Output the [X, Y] coordinate of the center of the cell containing the given text.  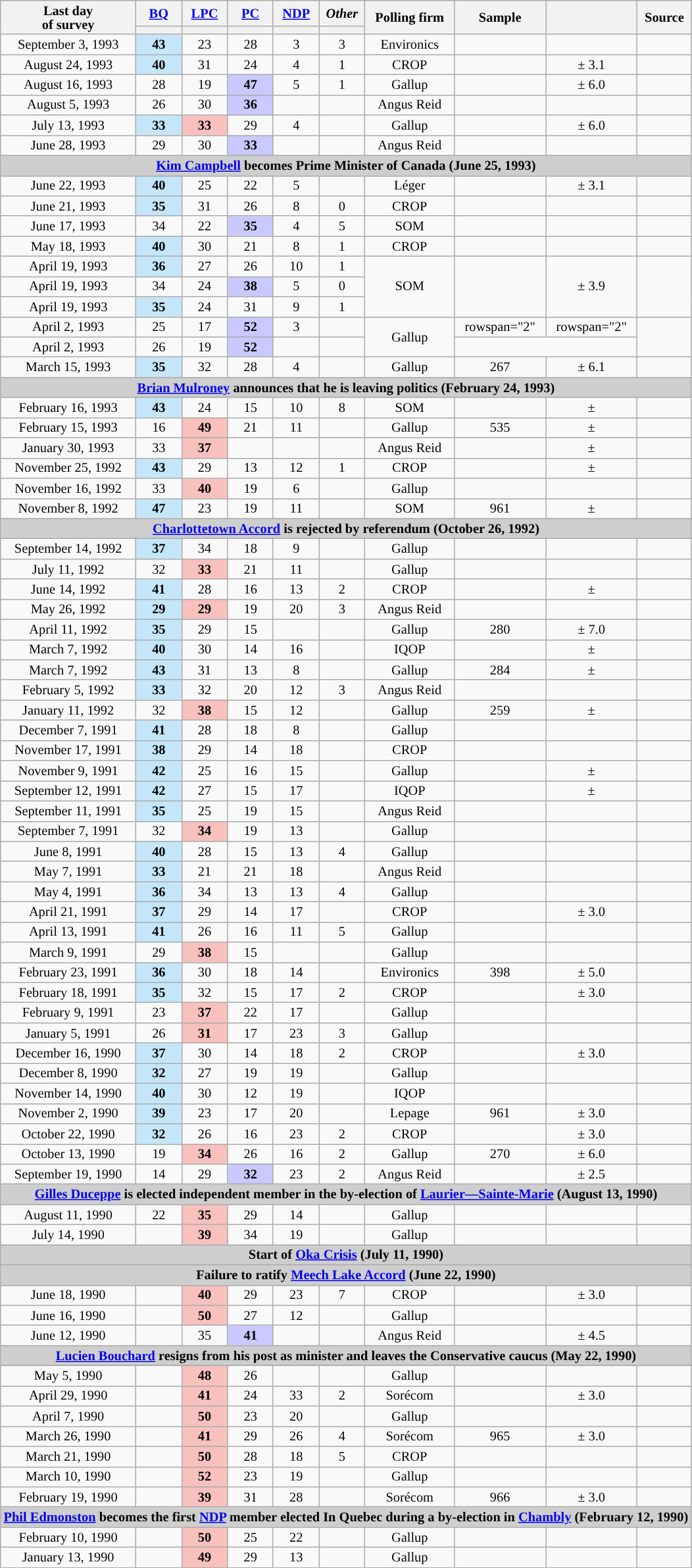
February 15, 1993 [68, 428]
284 [500, 670]
September 3, 1993 [68, 45]
July 14, 1990 [68, 1234]
March 21, 1990 [68, 1457]
March 26, 1990 [68, 1436]
April 7, 1990 [68, 1416]
December 7, 1991 [68, 730]
July 13, 1993 [68, 125]
February 9, 1991 [68, 1013]
June 21, 1993 [68, 205]
965 [500, 1436]
Source [664, 17]
April 21, 1991 [68, 912]
June 28, 1993 [68, 145]
Other [342, 13]
November 25, 1992 [68, 468]
Charlottetown Accord is rejected by referendum (October 26, 1992) [346, 529]
BQ [159, 13]
259 [500, 711]
August 16, 1993 [68, 84]
± 5.0 [592, 973]
48 [205, 1375]
Failure to ratify Meech Lake Accord (June 22, 1990) [346, 1275]
December 8, 1990 [68, 1073]
LPC [205, 13]
Gilles Duceppe is elected independent member in the by-election of Laurier—Sainte-Marie (August 13, 1990) [346, 1194]
April 13, 1991 [68, 932]
June 18, 1990 [68, 1295]
Brian Mulroney announces that he is leaving politics (February 24, 1993) [346, 387]
March 10, 1990 [68, 1477]
September 14, 1992 [68, 549]
Start of Oka Crisis (July 11, 1990) [346, 1254]
Phil Edmonston becomes the first NDP member elected In Quebec during a by-election in Chambly (February 12, 1990) [346, 1517]
May 4, 1991 [68, 892]
March 15, 1993 [68, 367]
November 8, 1992 [68, 508]
December 16, 1990 [68, 1053]
March 9, 1991 [68, 953]
January 11, 1992 [68, 711]
June 16, 1990 [68, 1315]
NDP [296, 13]
7 [342, 1295]
398 [500, 973]
November 17, 1991 [68, 750]
October 22, 1990 [68, 1133]
January 5, 1991 [68, 1033]
February 5, 1992 [68, 690]
September 11, 1991 [68, 811]
August 5, 1993 [68, 105]
February 19, 1990 [68, 1496]
February 16, 1993 [68, 408]
± 6.1 [592, 367]
Kim Campbell becomes Prime Minister of Canada (June 25, 1993) [346, 166]
October 13, 1990 [68, 1154]
September 7, 1991 [68, 832]
Lucien Bouchard resigns from his post as minister and leaves the Conservative caucus (May 22, 1990) [346, 1355]
± 3.9 [592, 286]
November 16, 1992 [68, 488]
January 13, 1990 [68, 1557]
April 11, 1992 [68, 629]
280 [500, 629]
August 11, 1990 [68, 1215]
Léger [410, 186]
April 29, 1990 [68, 1396]
Polling firm [410, 17]
May 5, 1990 [68, 1375]
June 14, 1992 [68, 590]
Last day of survey [68, 17]
June 8, 1991 [68, 851]
February 23, 1991 [68, 973]
± 2.5 [592, 1174]
November 14, 1990 [68, 1094]
± 4.5 [592, 1336]
Sample [500, 17]
February 10, 1990 [68, 1537]
966 [500, 1496]
6 [296, 488]
June 22, 1993 [68, 186]
± 7.0 [592, 629]
May 18, 1993 [68, 246]
September 12, 1991 [68, 791]
November 2, 1990 [68, 1113]
PC [251, 13]
June 12, 1990 [68, 1336]
September 19, 1990 [68, 1174]
Lepage [410, 1113]
May 26, 1992 [68, 609]
270 [500, 1154]
November 9, 1991 [68, 771]
January 30, 1993 [68, 447]
August 24, 1993 [68, 64]
February 18, 1991 [68, 992]
May 7, 1991 [68, 871]
535 [500, 428]
July 11, 1992 [68, 569]
June 17, 1993 [68, 226]
267 [500, 367]
